Find where the given text appears and provide that cell's center as [X, Y] coordinate. 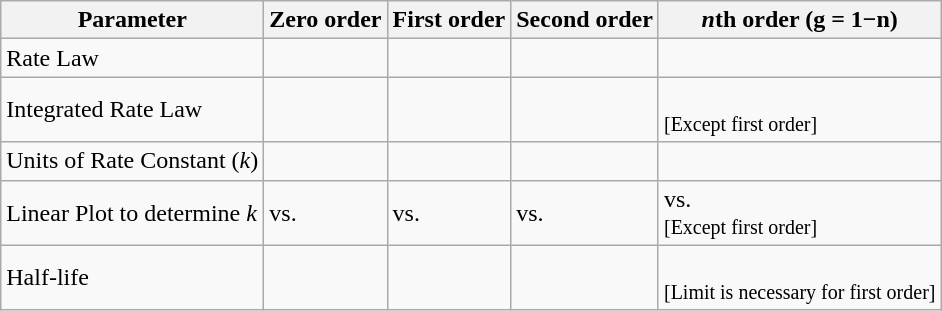
Half-life [132, 278]
Rate Law [132, 58]
vs. [Except first order] [800, 212]
nth order (g = 1−n) [800, 20]
Units of Rate Constant (k) [132, 161]
Integrated Rate Law [132, 110]
Zero order [326, 20]
Second order [585, 20]
[Except first order] [800, 110]
Linear Plot to determine k [132, 212]
[Limit is necessary for first order] [800, 278]
Parameter [132, 20]
First order [449, 20]
